From the cell containing the given text, extract its center point as (X, Y) coordinate. 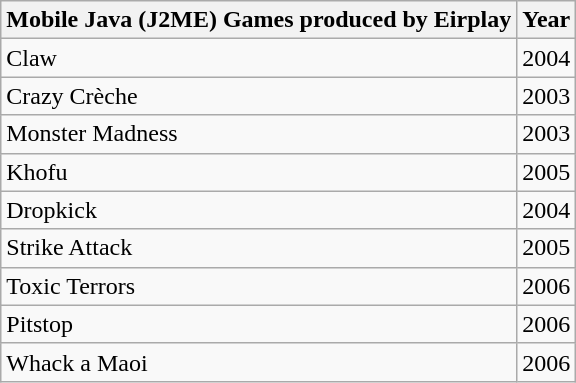
Strike Attack (259, 248)
Dropkick (259, 210)
Claw (259, 58)
Pitstop (259, 324)
Mobile Java (J2ME) Games produced by Eirplay (259, 20)
Crazy Crèche (259, 96)
Khofu (259, 172)
Monster Madness (259, 134)
Whack a Maoi (259, 362)
Year (546, 20)
Toxic Terrors (259, 286)
